Detect which cell encompasses the target text, then output its (X, Y) center coordinate. 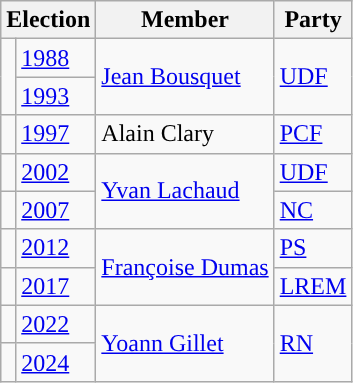
Member (185, 20)
Françoise Dumas (185, 267)
2002 (56, 172)
Jean Bousquet (185, 77)
1993 (56, 96)
Party (313, 20)
LREM (313, 286)
Yoann Gillet (185, 343)
PCF (313, 134)
RN (313, 343)
2012 (56, 248)
Alain Clary (185, 134)
PS (313, 248)
2017 (56, 286)
2022 (56, 324)
2007 (56, 210)
Yvan Lachaud (185, 191)
NC (313, 210)
1988 (56, 58)
2024 (56, 362)
1997 (56, 134)
Election (48, 20)
